Capture the cell that displays the provided text and extract its (X, Y) central coordinate. 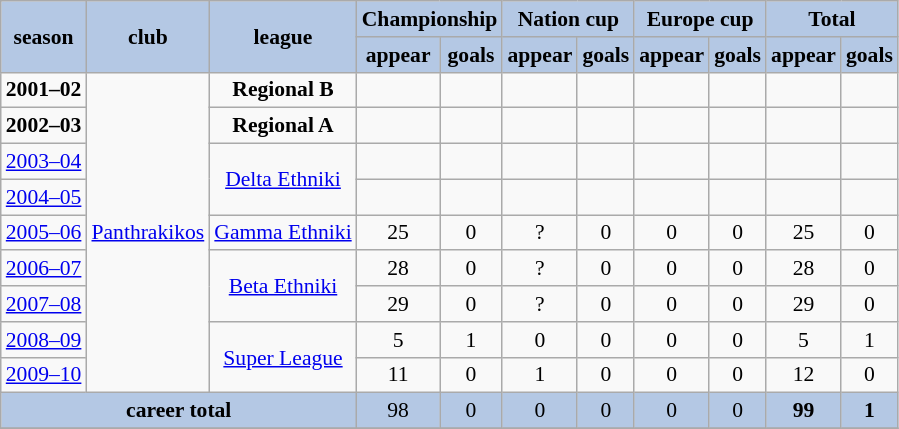
2003–04 (44, 162)
2005–06 (44, 233)
Panthrakikos (148, 232)
Nation cup (568, 19)
Championship (430, 19)
98 (398, 411)
Gamma Ethniki (282, 233)
2002–03 (44, 126)
Delta Ethniki (282, 180)
99 (804, 411)
Super League (282, 358)
12 (804, 375)
Europe cup (700, 19)
Regional B (282, 90)
career total (179, 411)
Beta Ethniki (282, 286)
2001–02 (44, 90)
league (282, 36)
2009–10 (44, 375)
2004–05 (44, 197)
Total (832, 19)
2007–08 (44, 304)
season (44, 36)
2008–09 (44, 340)
11 (398, 375)
Regional A (282, 126)
2006–07 (44, 269)
club (148, 36)
